Extract the [X, Y] coordinate from the center of the cell holding the provided text.  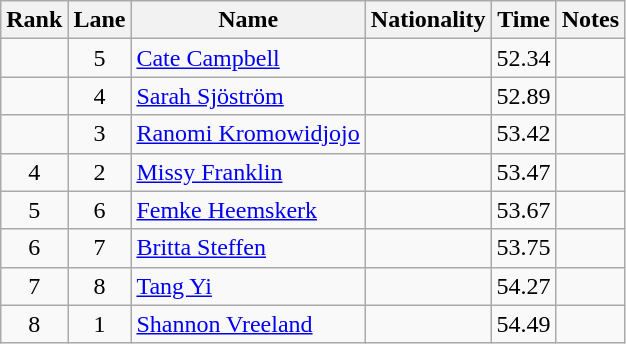
54.49 [524, 324]
Rank [34, 20]
3 [100, 134]
Shannon Vreeland [248, 324]
Notes [590, 20]
Sarah Sjöström [248, 96]
Lane [100, 20]
Cate Campbell [248, 58]
52.34 [524, 58]
Ranomi Kromowidjojo [248, 134]
53.47 [524, 172]
Femke Heemskerk [248, 210]
52.89 [524, 96]
Name [248, 20]
53.42 [524, 134]
2 [100, 172]
Britta Steffen [248, 248]
54.27 [524, 286]
Time [524, 20]
Tang Yi [248, 286]
Missy Franklin [248, 172]
53.75 [524, 248]
53.67 [524, 210]
Nationality [428, 20]
1 [100, 324]
